Detect which cell encompasses the target text, then output its [x, y] center coordinate. 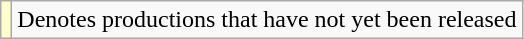
Denotes productions that have not yet been released [267, 20]
